Provide the (X, Y) coordinate of the cell's center where the given text is located.  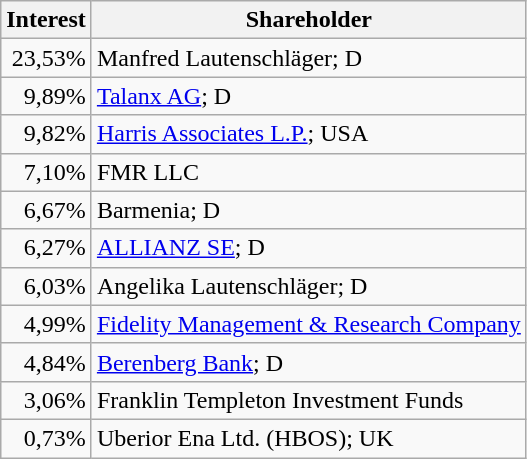
Uberior Ena Ltd. (HBOS); UK (308, 438)
Angelika Lautenschläger; D (308, 286)
Franklin Templeton Investment Funds (308, 400)
Berenberg Bank; D (308, 362)
9,89% (46, 96)
0,73% (46, 438)
4,84% (46, 362)
ALLIANZ SE; D (308, 248)
3,06% (46, 400)
Manfred Lautenschläger; D (308, 58)
Talanx AG; D (308, 96)
9,82% (46, 134)
4,99% (46, 324)
FMR LLC (308, 172)
23,53% (46, 58)
Interest (46, 20)
Shareholder (308, 20)
Barmenia; D (308, 210)
Fidelity Management & Research Company (308, 324)
6,67% (46, 210)
6,27% (46, 248)
6,03% (46, 286)
Harris Associates L.P.; USA (308, 134)
7,10% (46, 172)
